Scan for the cell matching the given text and deliver its (X, Y) coordinate at center. 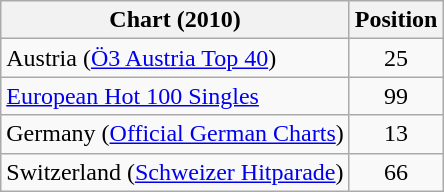
Germany (Official German Charts) (175, 134)
Position (396, 20)
25 (396, 58)
Chart (2010) (175, 20)
99 (396, 96)
European Hot 100 Singles (175, 96)
13 (396, 134)
Switzerland (Schweizer Hitparade) (175, 172)
Austria (Ö3 Austria Top 40) (175, 58)
66 (396, 172)
